Pinpoint the cell where the given text exists, returning its (X, Y) midpoint coordinate. 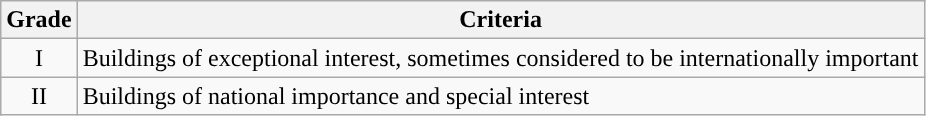
Grade (39, 20)
Criteria (500, 20)
II (39, 96)
Buildings of exceptional interest, sometimes considered to be internationally important (500, 58)
I (39, 58)
Buildings of national importance and special interest (500, 96)
